Find where the given text appears and provide that cell's center as (X, Y) coordinate. 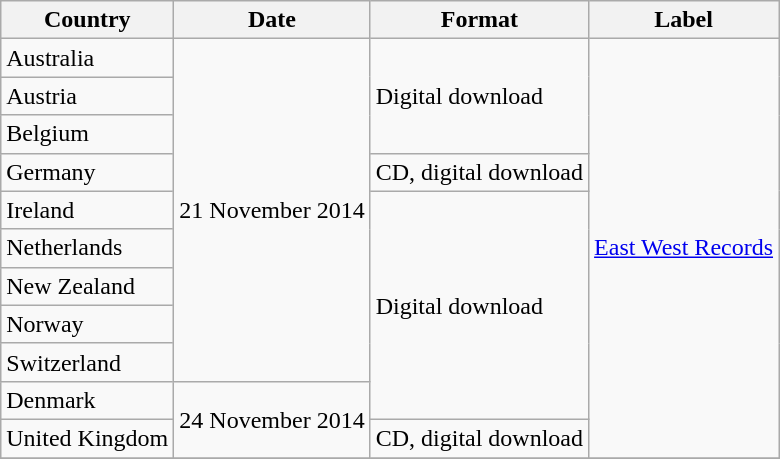
New Zealand (88, 286)
Format (479, 20)
United Kingdom (88, 438)
21 November 2014 (272, 210)
Australia (88, 58)
Germany (88, 172)
Ireland (88, 210)
Norway (88, 324)
East West Records (684, 248)
Country (88, 20)
24 November 2014 (272, 419)
Date (272, 20)
Switzerland (88, 362)
Austria (88, 96)
Denmark (88, 400)
Label (684, 20)
Belgium (88, 134)
Netherlands (88, 248)
